Find where the given text appears and provide that cell's center as (x, y) coordinate. 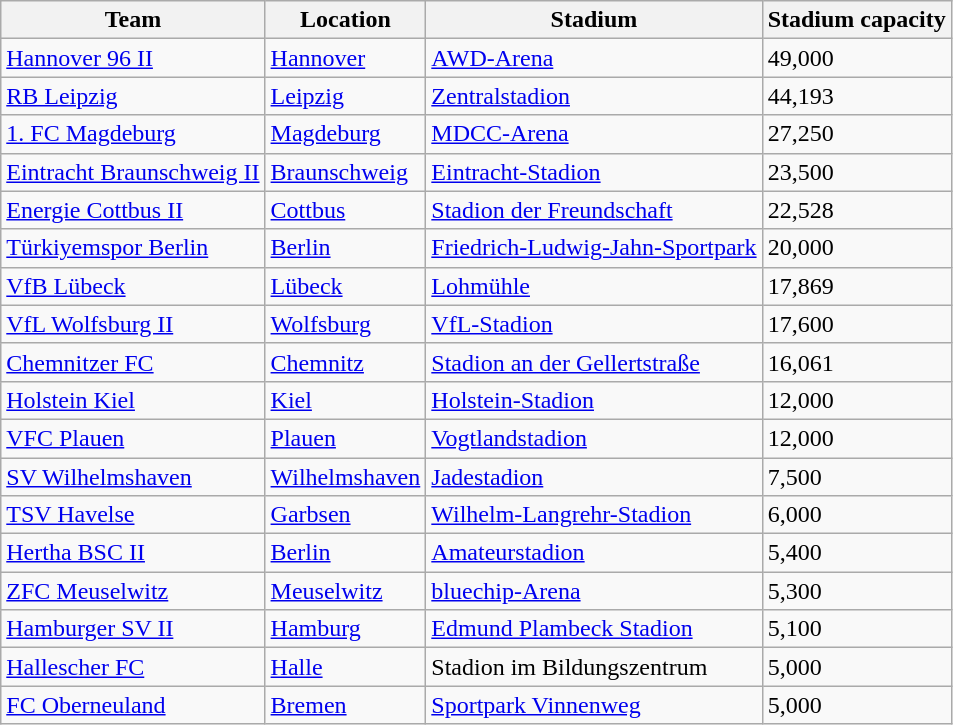
Location (346, 20)
Zentralstadion (594, 96)
Wilhelm-Langrehr-Stadion (594, 515)
Holstein Kiel (133, 400)
Hamburger SV II (133, 629)
Lübeck (346, 286)
Edmund Plambeck Stadion (594, 629)
Energie Cottbus II (133, 210)
6,000 (856, 515)
5,100 (856, 629)
17,869 (856, 286)
Amateurstadion (594, 553)
AWD-Arena (594, 58)
Stadion der Freundschaft (594, 210)
Kiel (346, 400)
Hallescher FC (133, 667)
20,000 (856, 248)
Hamburg (346, 629)
MDCC-Arena (594, 134)
Plauen (346, 438)
bluechip-Arena (594, 591)
Vogtlandstadion (594, 438)
Chemnitz (346, 362)
23,500 (856, 172)
Stadion an der Gellertstraße (594, 362)
VfB Lübeck (133, 286)
27,250 (856, 134)
Chemnitzer FC (133, 362)
Wolfsburg (346, 324)
Wilhelmshaven (346, 477)
FC Oberneuland (133, 705)
5,400 (856, 553)
Bremen (346, 705)
Eintracht-Stadion (594, 172)
17,600 (856, 324)
Braunschweig (346, 172)
Stadion im Bildungszentrum (594, 667)
16,061 (856, 362)
VFC Plauen (133, 438)
Team (133, 20)
1. FC Magdeburg (133, 134)
Jadestadion (594, 477)
VfL Wolfsburg II (133, 324)
Sportpark Vinnenweg (594, 705)
44,193 (856, 96)
Hertha BSC II (133, 553)
Leipzig (346, 96)
RB Leipzig (133, 96)
Stadium (594, 20)
TSV Havelse (133, 515)
Hannover 96 II (133, 58)
7,500 (856, 477)
Garbsen (346, 515)
Türkiyemspor Berlin (133, 248)
Holstein-Stadion (594, 400)
Halle (346, 667)
Lohmühle (594, 286)
Friedrich-Ludwig-Jahn-Sportpark (594, 248)
Magdeburg (346, 134)
5,300 (856, 591)
Cottbus (346, 210)
22,528 (856, 210)
Hannover (346, 58)
Meuselwitz (346, 591)
Eintracht Braunschweig II (133, 172)
Stadium capacity (856, 20)
SV Wilhelmshaven (133, 477)
VfL-Stadion (594, 324)
ZFC Meuselwitz (133, 591)
49,000 (856, 58)
